Output the (X, Y) coordinate of the center of the cell containing the given text.  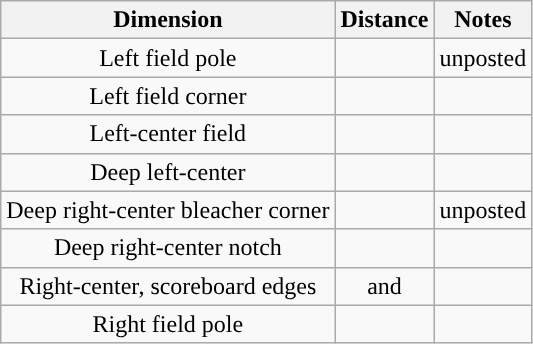
Left-center field (168, 134)
Deep right-center notch (168, 248)
and (384, 286)
Left field pole (168, 58)
Distance (384, 20)
Notes (483, 20)
Deep left-center (168, 172)
Deep right-center bleacher corner (168, 210)
Dimension (168, 20)
Right-center, scoreboard edges (168, 286)
Left field corner (168, 96)
Right field pole (168, 324)
